Scan for the cell matching the given text and deliver its (X, Y) coordinate at center. 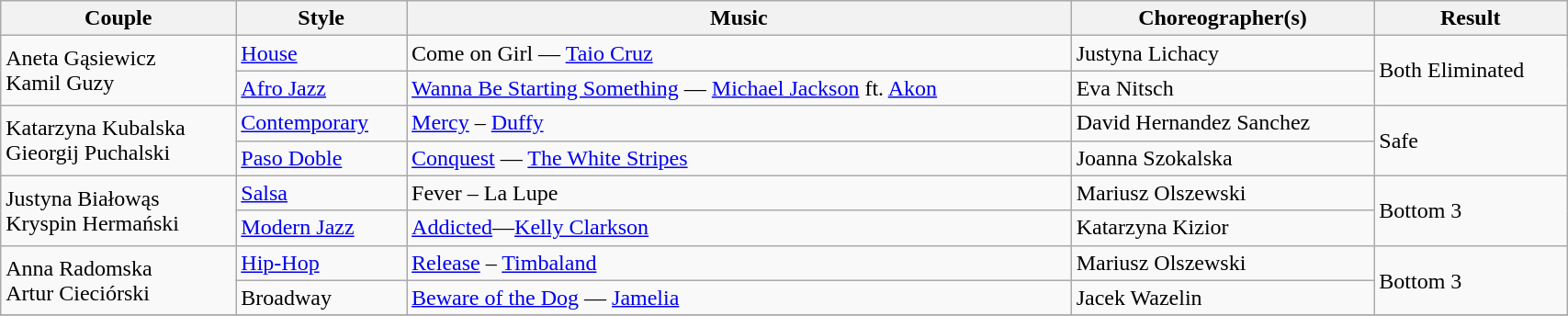
Style (321, 18)
Justyna BiałowąsKryspin Hermański (118, 210)
Aneta GąsiewiczKamil Guzy (118, 71)
Fever – La Lupe (739, 193)
Result (1471, 18)
Come on Girl — Taio Cruz (739, 53)
Jacek Wazelin (1223, 298)
Mercy – Duffy (739, 123)
Addicted—Kelly Clarkson (739, 228)
Couple (118, 18)
Afro Jazz (321, 88)
David Hernandez Sanchez (1223, 123)
Salsa (321, 193)
Justyna Lichacy (1223, 53)
Wanna Be Starting Something — Michael Jackson ft. Akon (739, 88)
Paso Doble (321, 158)
Music (739, 18)
Broadway (321, 298)
Beware of the Dog — Jamelia (739, 298)
Katarzyna KubalskaGieorgij Puchalski (118, 141)
Katarzyna Kizior (1223, 228)
Contemporary (321, 123)
Hip-Hop (321, 263)
Eva Nitsch (1223, 88)
Both Eliminated (1471, 71)
Safe (1471, 141)
Modern Jazz (321, 228)
Joanna Szokalska (1223, 158)
House (321, 53)
Release – Timbaland (739, 263)
Anna RadomskaArtur Cieciórski (118, 280)
Conquest — The White Stripes (739, 158)
Choreographer(s) (1223, 18)
